Capture the cell that displays the provided text and extract its (X, Y) central coordinate. 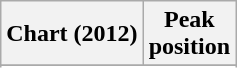
Peakposition (189, 34)
Chart (2012) (72, 34)
